Search for the cell housing the specified text and yield its (X, Y) center coordinate. 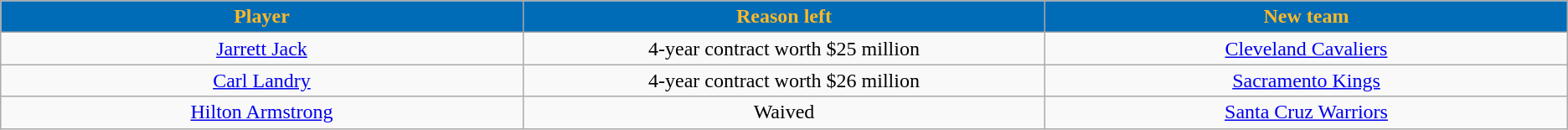
Carl Landry (261, 81)
Sacramento Kings (1307, 81)
Cleveland Cavaliers (1307, 49)
Santa Cruz Warriors (1307, 112)
Player (261, 17)
4-year contract worth $26 million (784, 81)
Reason left (784, 17)
4-year contract worth $25 million (784, 49)
New team (1307, 17)
Jarrett Jack (261, 49)
Waived (784, 112)
Hilton Armstrong (261, 112)
